Find where the given text appears and provide that cell's center as [X, Y] coordinate. 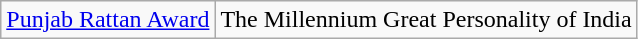
The Millennium Great Personality of India [426, 20]
Punjab Rattan Award [108, 20]
